Identify which cell holds the provided text, then report its [X, Y] central coordinate. 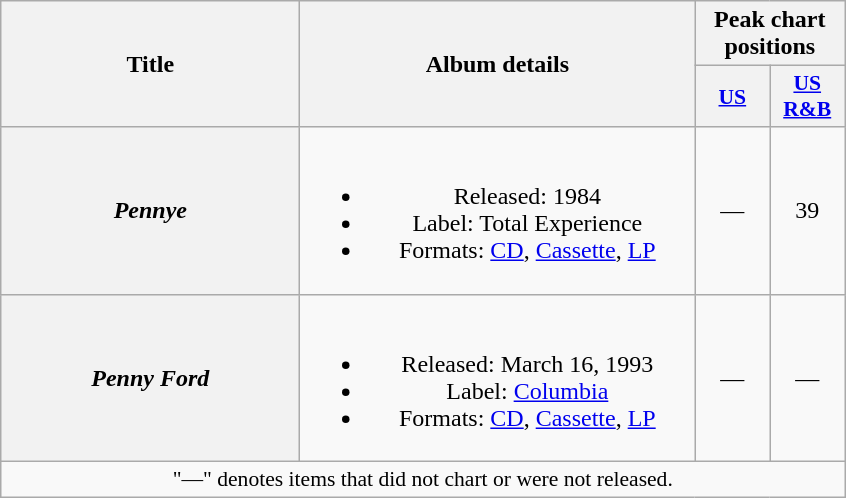
USR&B [808, 96]
Penny Ford [150, 378]
Released: 1984Label: Total ExperienceFormats: CD, Cassette, LP [498, 210]
US [732, 96]
"—" denotes items that did not chart or were not released. [423, 479]
Released: March 16, 1993Label: ColumbiaFormats: CD, Cassette, LP [498, 378]
Title [150, 64]
Peak chart positions [770, 34]
Album details [498, 64]
Pennye [150, 210]
39 [808, 210]
